Determine the (x, y) coordinate at the center of the cell enclosing the given text.  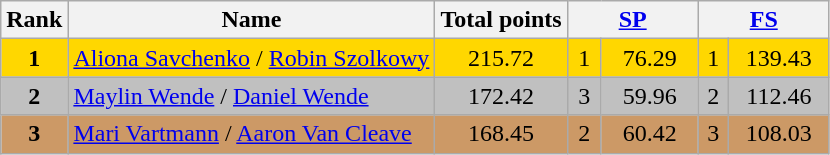
Maylin Wende / Daniel Wende (252, 96)
172.42 (501, 96)
Aliona Savchenko / Robin Szolkowy (252, 58)
SP (632, 20)
112.46 (778, 96)
215.72 (501, 58)
Rank (34, 20)
139.43 (778, 58)
108.03 (778, 134)
76.29 (650, 58)
Name (252, 20)
59.96 (650, 96)
168.45 (501, 134)
Total points (501, 20)
FS (764, 20)
60.42 (650, 134)
Mari Vartmann / Aaron Van Cleave (252, 134)
